Locate the cell with the specified text and output its (x, y) center coordinate. 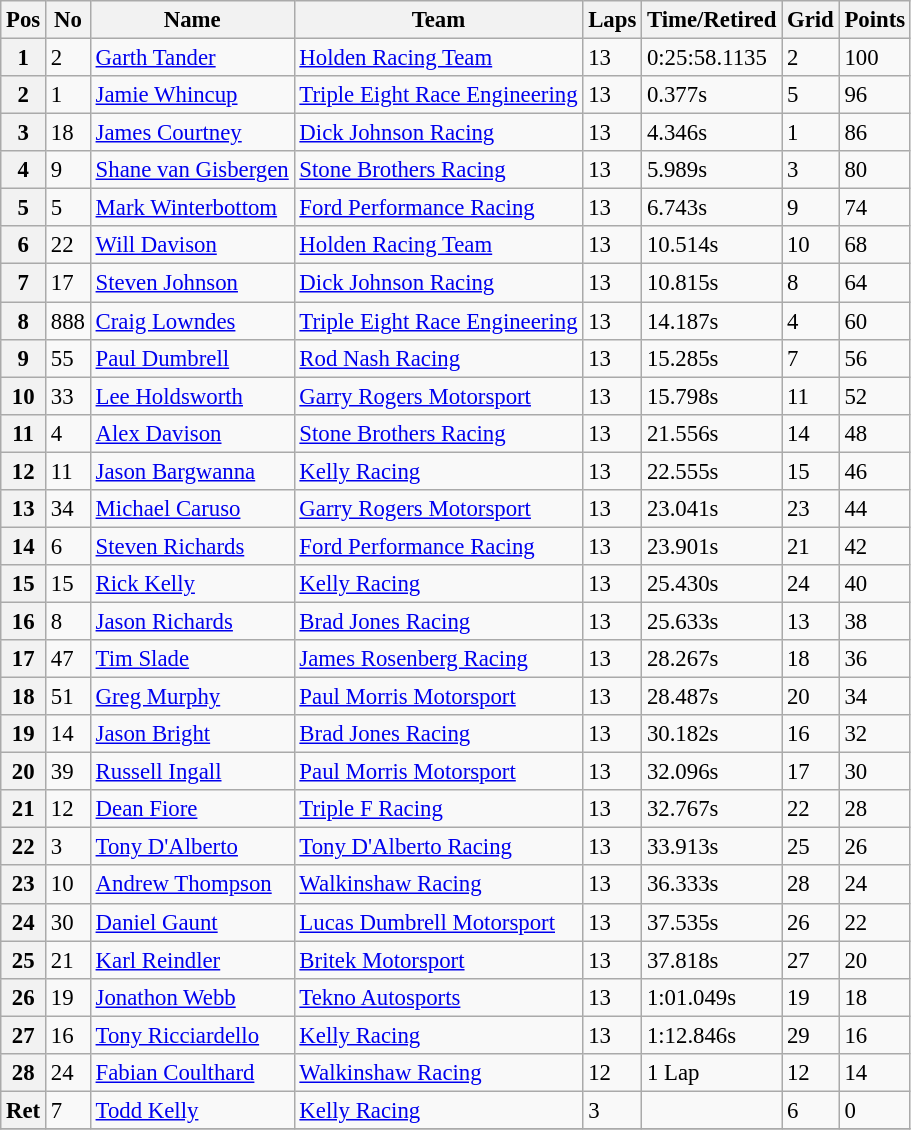
Dean Fiore (192, 809)
68 (874, 245)
Russell Ingall (192, 772)
37.818s (712, 960)
888 (68, 321)
32.767s (712, 809)
56 (874, 358)
14.187s (712, 321)
64 (874, 283)
42 (874, 546)
22.555s (712, 471)
29 (810, 1035)
James Rosenberg Racing (438, 659)
Tim Slade (192, 659)
10.815s (712, 283)
32.096s (712, 772)
Todd Kelly (192, 1110)
33 (68, 396)
10.514s (712, 245)
Rod Nash Racing (438, 358)
25.633s (712, 621)
Andrew Thompson (192, 885)
Grid (810, 20)
Laps (612, 20)
Team (438, 20)
Garth Tander (192, 58)
55 (68, 358)
Jason Bargwanna (192, 471)
Jason Bright (192, 734)
33.913s (712, 847)
36 (874, 659)
1:01.049s (712, 997)
No (68, 20)
80 (874, 170)
Steven Johnson (192, 283)
86 (874, 133)
28.267s (712, 659)
Alex Davison (192, 433)
39 (68, 772)
15.798s (712, 396)
Triple F Racing (438, 809)
Name (192, 20)
Tony Ricciardello (192, 1035)
Fabian Coulthard (192, 1073)
44 (874, 509)
100 (874, 58)
Karl Reindler (192, 960)
Michael Caruso (192, 509)
23.901s (712, 546)
4.346s (712, 133)
21.556s (712, 433)
Will Davison (192, 245)
52 (874, 396)
Jonathon Webb (192, 997)
32 (874, 734)
James Courtney (192, 133)
96 (874, 95)
5.989s (712, 170)
Paul Dumbrell (192, 358)
Rick Kelly (192, 584)
Britek Motorsport (438, 960)
1:12.846s (712, 1035)
Jamie Whincup (192, 95)
38 (874, 621)
23.041s (712, 509)
47 (68, 659)
Lee Holdsworth (192, 396)
15.285s (712, 358)
1 Lap (712, 1073)
Ret (24, 1110)
25.430s (712, 584)
36.333s (712, 885)
37.535s (712, 922)
28.487s (712, 697)
40 (874, 584)
0 (874, 1110)
Steven Richards (192, 546)
0:25:58.1135 (712, 58)
48 (874, 433)
Jason Richards (192, 621)
Tony D'Alberto Racing (438, 847)
Lucas Dumbrell Motorsport (438, 922)
0.377s (712, 95)
Shane van Gisbergen (192, 170)
Points (874, 20)
30.182s (712, 734)
Time/Retired (712, 20)
Mark Winterbottom (192, 208)
Greg Murphy (192, 697)
Tekno Autosports (438, 997)
Pos (24, 20)
6.743s (712, 208)
51 (68, 697)
60 (874, 321)
Craig Lowndes (192, 321)
Tony D'Alberto (192, 847)
46 (874, 471)
74 (874, 208)
Daniel Gaunt (192, 922)
